Provide the (x, y) coordinate of the cell's center where the given text is located.  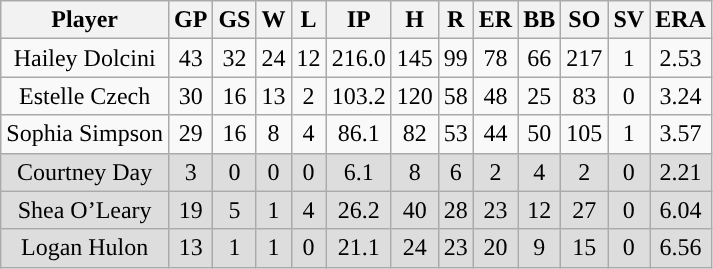
32 (234, 58)
H (414, 20)
25 (540, 96)
66 (540, 58)
48 (495, 96)
28 (456, 210)
IP (358, 20)
L (308, 20)
Hailey Dolcini (85, 58)
15 (584, 248)
2.21 (681, 172)
SO (584, 20)
105 (584, 134)
Logan Hulon (85, 248)
58 (456, 96)
6.04 (681, 210)
6 (456, 172)
Courtney Day (85, 172)
78 (495, 58)
86.1 (358, 134)
27 (584, 210)
GS (234, 20)
W (274, 20)
20 (495, 248)
6.1 (358, 172)
83 (584, 96)
53 (456, 134)
21.1 (358, 248)
3.24 (681, 96)
217 (584, 58)
44 (495, 134)
R (456, 20)
26.2 (358, 210)
GP (191, 20)
SV (629, 20)
50 (540, 134)
ER (495, 20)
120 (414, 96)
40 (414, 210)
99 (456, 58)
29 (191, 134)
BB (540, 20)
82 (414, 134)
6.56 (681, 248)
30 (191, 96)
19 (191, 210)
5 (234, 210)
145 (414, 58)
43 (191, 58)
216.0 (358, 58)
103.2 (358, 96)
2.53 (681, 58)
ERA (681, 20)
3.57 (681, 134)
Player (85, 20)
Sophia Simpson (85, 134)
9 (540, 248)
3 (191, 172)
Estelle Czech (85, 96)
Shea O’Leary (85, 210)
